Identify which cell holds the provided text, then report its [X, Y] central coordinate. 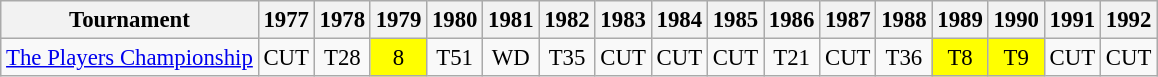
1985 [735, 20]
T9 [1016, 58]
1978 [342, 20]
1980 [455, 20]
Tournament [130, 20]
1987 [848, 20]
T28 [342, 58]
1984 [679, 20]
1982 [567, 20]
1981 [511, 20]
1990 [1016, 20]
T8 [960, 58]
1986 [792, 20]
1992 [1128, 20]
1989 [960, 20]
T21 [792, 58]
1988 [904, 20]
1977 [286, 20]
1983 [623, 20]
1991 [1072, 20]
1979 [398, 20]
WD [511, 58]
8 [398, 58]
T36 [904, 58]
T51 [455, 58]
The Players Championship [130, 58]
T35 [567, 58]
